Provide the (X, Y) coordinate of the cell's center where the given text is located.  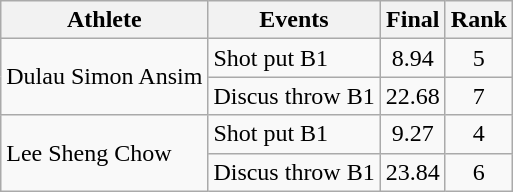
Athlete (104, 20)
6 (478, 172)
4 (478, 134)
23.84 (412, 172)
9.27 (412, 134)
Dulau Simon Ansim (104, 77)
22.68 (412, 96)
5 (478, 58)
Lee Sheng Chow (104, 153)
Events (294, 20)
Rank (478, 20)
Final (412, 20)
8.94 (412, 58)
7 (478, 96)
